Extract the [X, Y] coordinate from the center of the cell holding the provided text.  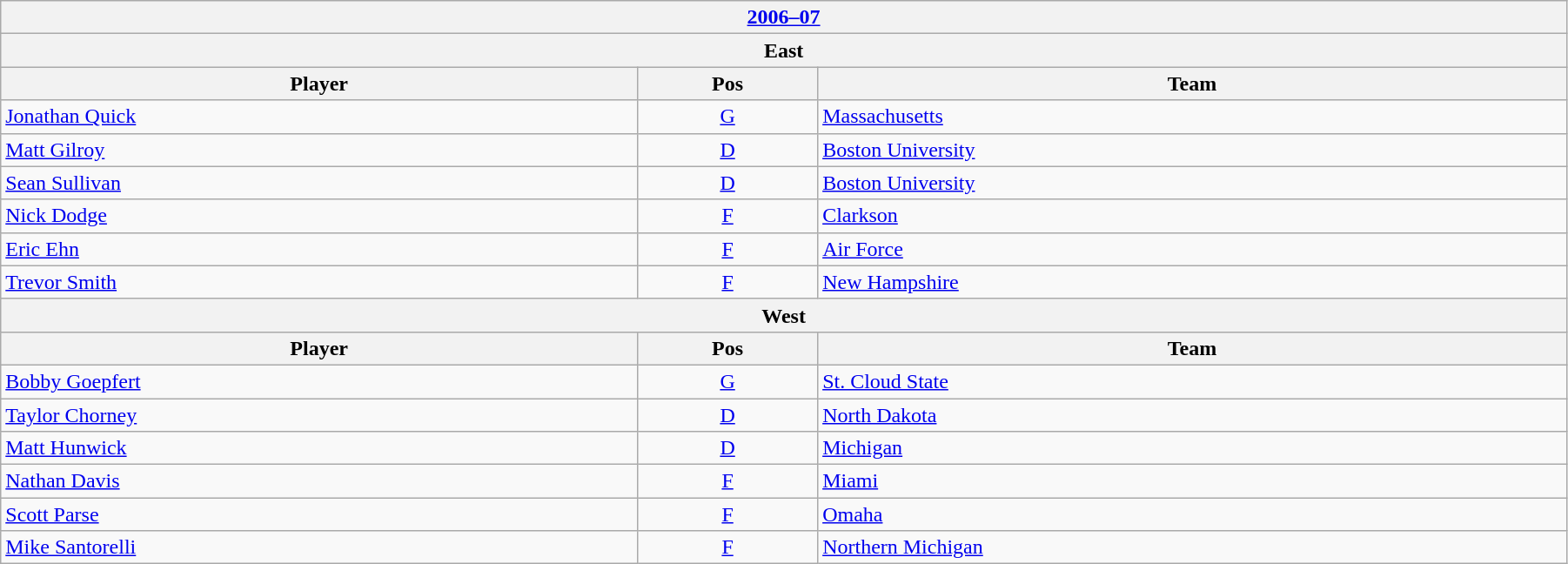
Scott Parse [319, 514]
Trevor Smith [319, 282]
Jonathan Quick [319, 117]
Matt Gilroy [319, 150]
North Dakota [1192, 415]
Nathan Davis [319, 481]
Taylor Chorney [319, 415]
Northern Michigan [1192, 547]
Omaha [1192, 514]
Bobby Goepfert [319, 381]
Air Force [1192, 249]
2006–07 [784, 17]
Matt Hunwick [319, 448]
Nick Dodge [319, 216]
Eric Ehn [319, 249]
East [784, 50]
Mike Santorelli [319, 547]
St. Cloud State [1192, 381]
New Hampshire [1192, 282]
West [784, 315]
Sean Sullivan [319, 183]
Massachusetts [1192, 117]
Miami [1192, 481]
Clarkson [1192, 216]
Michigan [1192, 448]
